Scan for the cell matching the given text and deliver its (X, Y) coordinate at center. 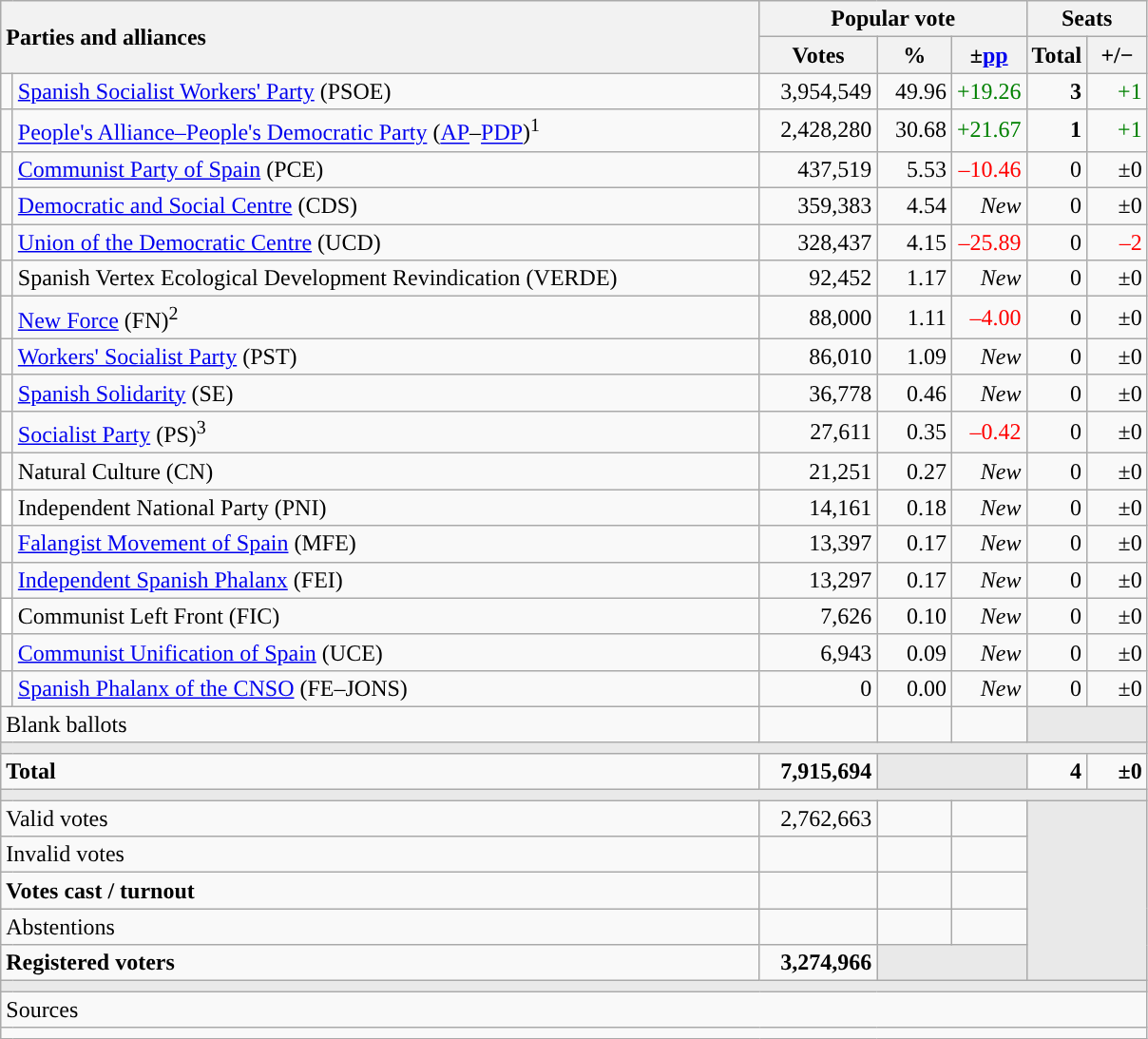
–0.42 (988, 432)
86,010 (818, 356)
3 (1057, 91)
1.17 (914, 279)
People's Alliance–People's Democratic Party (AP–PDP)1 (386, 131)
Democratic and Social Centre (CDS) (386, 206)
13,397 (818, 544)
+/− (1118, 55)
2,762,663 (818, 818)
Popular vote (893, 19)
0.00 (914, 688)
14,161 (818, 508)
Seats (1087, 19)
–25.89 (988, 242)
1.09 (914, 356)
Abstentions (380, 927)
Communist Party of Spain (PCE) (386, 169)
–10.46 (988, 169)
Spanish Socialist Workers' Party (PSOE) (386, 91)
4 (1057, 772)
Workers' Socialist Party (PST) (386, 356)
Votes (818, 55)
0.18 (914, 508)
Union of the Democratic Centre (UCD) (386, 242)
92,452 (818, 279)
21,251 (818, 471)
Blank ballots (380, 724)
0.35 (914, 432)
7,626 (818, 616)
+19.26 (988, 91)
Sources (574, 1010)
Invalid votes (380, 855)
New Force (FN)2 (386, 317)
Votes cast / turnout (380, 891)
13,297 (818, 580)
Natural Culture (CN) (386, 471)
3,954,549 (818, 91)
7,915,694 (818, 772)
–2 (1118, 242)
1 (1057, 131)
1.11 (914, 317)
437,519 (818, 169)
Valid votes (380, 818)
2,428,280 (818, 131)
Communist Unification of Spain (UCE) (386, 652)
3,274,966 (818, 963)
328,437 (818, 242)
Registered voters (380, 963)
359,383 (818, 206)
4.15 (914, 242)
Spanish Solidarity (SE) (386, 393)
Independent National Party (PNI) (386, 508)
49.96 (914, 91)
0.27 (914, 471)
27,611 (818, 432)
% (914, 55)
+21.67 (988, 131)
0.46 (914, 393)
88,000 (818, 317)
Spanish Vertex Ecological Development Revindication (VERDE) (386, 279)
Parties and alliances (380, 37)
4.54 (914, 206)
Socialist Party (PS)3 (386, 432)
Falangist Movement of Spain (MFE) (386, 544)
5.53 (914, 169)
–4.00 (988, 317)
Spanish Phalanx of the CNSO (FE–JONS) (386, 688)
6,943 (818, 652)
36,778 (818, 393)
Communist Left Front (FIC) (386, 616)
0.09 (914, 652)
±pp (988, 55)
Independent Spanish Phalanx (FEI) (386, 580)
0.10 (914, 616)
30.68 (914, 131)
